Output the [X, Y] coordinate of the center of the cell containing the given text.  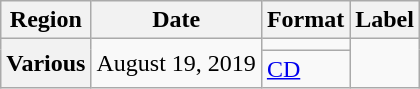
Label [385, 20]
Various [46, 64]
Region [46, 20]
Date [176, 20]
August 19, 2019 [176, 64]
Format [305, 20]
CD [305, 69]
